Pinpoint the cell where the given text exists, returning its (X, Y) midpoint coordinate. 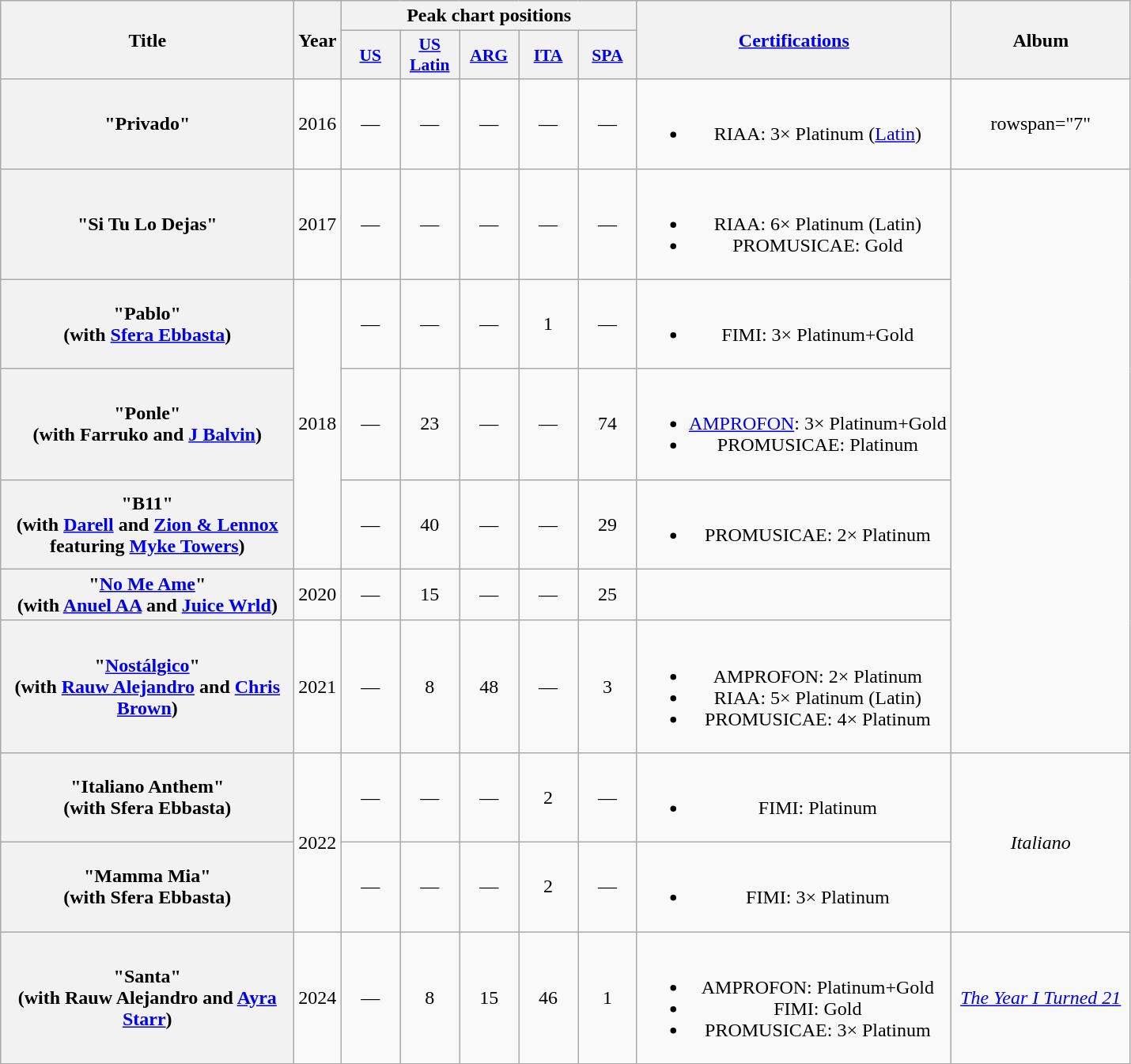
AMPROFON: 2× PlatinumRIAA: 5× Platinum (Latin)PROMUSICAE: 4× Platinum (794, 687)
25 (607, 595)
"Santa"(with Rauw Alejandro and Ayra Starr) (147, 998)
The Year I Turned 21 (1041, 998)
ITA (549, 55)
40 (430, 524)
29 (607, 524)
"Privado" (147, 123)
RIAA: 6× Platinum (Latin)PROMUSICAE: Gold (794, 224)
ARG (489, 55)
46 (549, 998)
Italiano (1041, 842)
RIAA: 3× Platinum (Latin) (794, 123)
"No Me Ame"(with Anuel AA and Juice Wrld) (147, 595)
"B11"(with Darell and Zion & Lennox featuring Myke Towers) (147, 524)
"Si Tu Lo Dejas" (147, 224)
Title (147, 40)
USLatin (430, 55)
Album (1041, 40)
FIMI: 3× Platinum+Gold (794, 324)
"Mamma Mia"(with Sfera Ebbasta) (147, 886)
2024 (318, 998)
2021 (318, 687)
rowspan="7" (1041, 123)
Certifications (794, 40)
2018 (318, 424)
"Pablo"(with Sfera Ebbasta) (147, 324)
AMPROFON: Platinum+GoldFIMI: GoldPROMUSICAE: 3× Platinum (794, 998)
Year (318, 40)
FIMI: 3× Platinum (794, 886)
74 (607, 424)
23 (430, 424)
FIMI: Platinum (794, 797)
"Italiano Anthem"(with Sfera Ebbasta) (147, 797)
2016 (318, 123)
PROMUSICAE: 2× Platinum (794, 524)
3 (607, 687)
"Ponle"(with Farruko and J Balvin) (147, 424)
2017 (318, 224)
2020 (318, 595)
SPA (607, 55)
AMPROFON: 3× Platinum+GoldPROMUSICAE: Platinum (794, 424)
"Nostálgico"(with Rauw Alejandro and Chris Brown) (147, 687)
US (370, 55)
48 (489, 687)
2022 (318, 842)
Peak chart positions (489, 16)
